Return the (x, y) coordinate for the center point of the cell that contains the specified text.  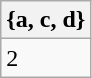
2 (46, 58)
{a, c, d} (46, 20)
